Pinpoint the cell where the given text exists, returning its [X, Y] midpoint coordinate. 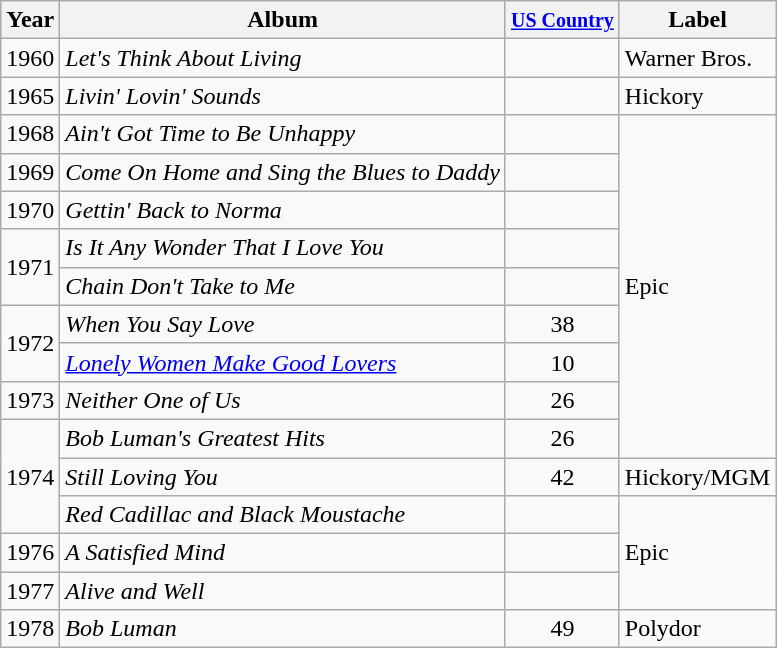
Hickory/MGM [697, 477]
38 [562, 324]
Bob Luman's Greatest Hits [283, 438]
Gettin' Back to Norma [283, 210]
US Country [562, 20]
Livin' Lovin' Sounds [283, 96]
Come On Home and Sing the Blues to Daddy [283, 172]
Let's Think About Living [283, 58]
1969 [30, 172]
1965 [30, 96]
1978 [30, 629]
Red Cadillac and Black Moustache [283, 515]
Warner Bros. [697, 58]
1976 [30, 553]
Hickory [697, 96]
Album [283, 20]
Lonely Women Make Good Lovers [283, 362]
A Satisfied Mind [283, 553]
10 [562, 362]
1972 [30, 343]
1973 [30, 400]
Still Loving You [283, 477]
Chain Don't Take to Me [283, 286]
Year [30, 20]
42 [562, 477]
1968 [30, 134]
Alive and Well [283, 591]
Neither One of Us [283, 400]
When You Say Love [283, 324]
1970 [30, 210]
1977 [30, 591]
Polydor [697, 629]
1960 [30, 58]
Is It Any Wonder That I Love You [283, 248]
Label [697, 20]
49 [562, 629]
Bob Luman [283, 629]
Ain't Got Time to Be Unhappy [283, 134]
1971 [30, 267]
1974 [30, 476]
